Output the [x, y] coordinate of the center of the cell containing the given text.  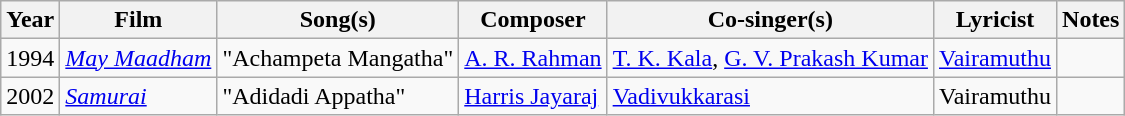
Samurai [138, 96]
2002 [30, 96]
"Adidadi Appatha" [338, 96]
Song(s) [338, 20]
Vadivukkarasi [770, 96]
T. K. Kala, G. V. Prakash Kumar [770, 58]
1994 [30, 58]
"Achampeta Mangatha" [338, 58]
Co-singer(s) [770, 20]
Harris Jayaraj [533, 96]
Lyricist [994, 20]
Film [138, 20]
Notes [1091, 20]
A. R. Rahman [533, 58]
May Maadham [138, 58]
Year [30, 20]
Composer [533, 20]
